Locate the cell with the specified text and output its (x, y) center coordinate. 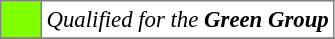
Qualified for the Green Group (188, 20)
